Return [x, y] of the center of cell containing provided text 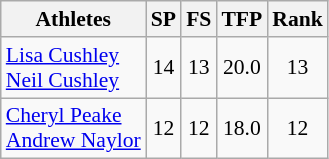
Rank [298, 19]
Cheryl PeakeAndrew Naylor [74, 128]
Athletes [74, 19]
SP [164, 19]
Lisa CushleyNeil Cushley [74, 68]
20.0 [242, 68]
TFP [242, 19]
FS [198, 19]
18.0 [242, 128]
14 [164, 68]
